Return the [X, Y] coordinate for the center point of the cell that contains the specified text.  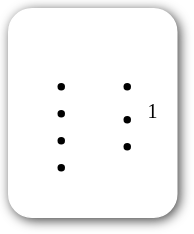
1 [122, 113]
